For the text-containing cell, return its midpoint in [x, y] coordinate format. 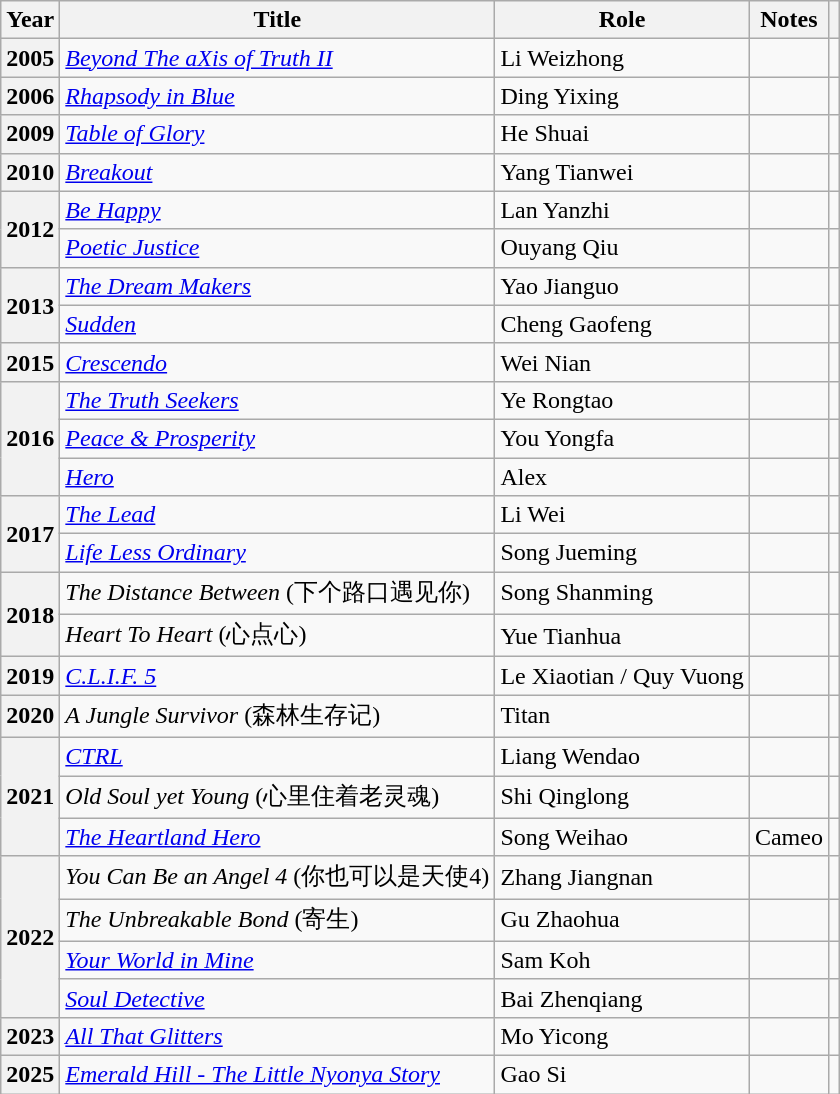
2020 [30, 716]
Lan Yanzhi [622, 210]
2012 [30, 229]
Shi Qinglong [622, 798]
Wei Nian [622, 362]
A Jungle Survivor (森林生存记) [278, 716]
2019 [30, 676]
Song Shanming [622, 594]
He Shuai [622, 134]
Gu Zhaohua [622, 920]
Gao Si [622, 1074]
Beyond The aXis of Truth II [278, 58]
Poetic Justice [278, 248]
Sam Koh [622, 960]
Old Soul yet Young (心里住着老灵魂) [278, 798]
2005 [30, 58]
CTRL [278, 756]
Liang Wendao [622, 756]
The Dream Makers [278, 286]
Ding Yixing [622, 96]
2006 [30, 96]
Le Xiaotian / Quy Vuong [622, 676]
2021 [30, 796]
2025 [30, 1074]
The Heartland Hero [278, 837]
Song Jueming [622, 553]
The Unbreakable Bond (寄生) [278, 920]
Year [30, 20]
Zhang Jiangnan [622, 878]
2022 [30, 936]
2016 [30, 438]
Titan [622, 716]
The Truth Seekers [278, 400]
Mo Yicong [622, 1036]
2013 [30, 305]
Rhapsody in Blue [278, 96]
Soul Detective [278, 998]
Crescendo [278, 362]
C.L.I.F. 5 [278, 676]
2023 [30, 1036]
Breakout [278, 172]
Li Weizhong [622, 58]
Title [278, 20]
All That Glitters [278, 1036]
Emerald Hill - The Little Nyonya Story [278, 1074]
2018 [30, 614]
Life Less Ordinary [278, 553]
Table of Glory [278, 134]
Your World in Mine [278, 960]
You Can Be an Angel 4 (你也可以是天使4) [278, 878]
Yang Tianwei [622, 172]
Sudden [278, 324]
Cheng Gaofeng [622, 324]
Yue Tianhua [622, 636]
2017 [30, 534]
Ye Rongtao [622, 400]
Role [622, 20]
2010 [30, 172]
Hero [278, 477]
Ouyang Qiu [622, 248]
Notes [788, 20]
Song Weihao [622, 837]
2015 [30, 362]
Be Happy [278, 210]
The Distance Between (下个路口遇见你) [278, 594]
Heart To Heart (心点心) [278, 636]
You Yongfa [622, 438]
Li Wei [622, 515]
The Lead [278, 515]
Cameo [788, 837]
2009 [30, 134]
Yao Jianguo [622, 286]
Peace & Prosperity [278, 438]
Alex [622, 477]
Bai Zhenqiang [622, 998]
